Find where the given text appears and provide that cell's center as [X, Y] coordinate. 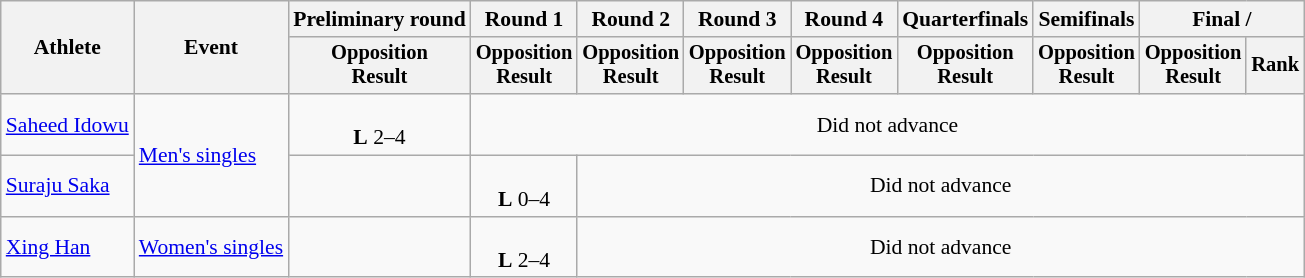
Round 3 [738, 19]
Quarterfinals [965, 19]
Round 1 [524, 19]
Round 4 [844, 19]
Round 2 [630, 19]
Suraju Saka [68, 186]
Men's singles [211, 155]
Semifinals [1086, 19]
Athlete [68, 48]
Event [211, 48]
Final / [1222, 19]
Preliminary round [380, 19]
Rank [1275, 66]
Women's singles [211, 248]
Xing Han [68, 248]
Saheed Idowu [68, 124]
L 0–4 [524, 186]
